Return [X, Y] of the center of cell containing provided text 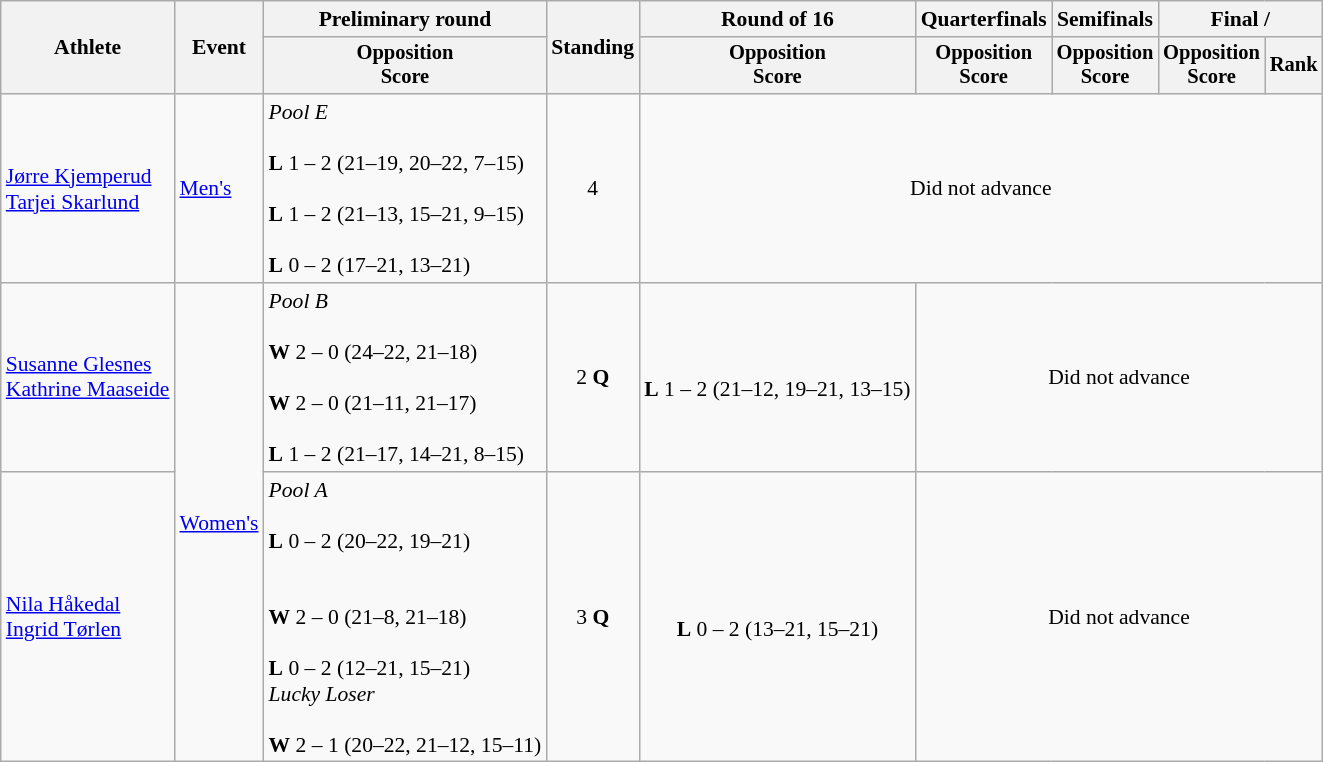
Preliminary round [406, 19]
Quarterfinals [984, 19]
Women's [220, 522]
L 1 – 2 (21–12, 19–21, 13–15) [777, 378]
Round of 16 [777, 19]
Jørre KjemperudTarjei Skarlund [88, 188]
2 Q [592, 378]
Standing [592, 48]
Athlete [88, 48]
Pool BW 2 – 0 (24–22, 21–18)W 2 – 0 (21–11, 21–17)L 1 – 2 (21–17, 14–21, 8–15) [406, 378]
Susanne GlesnesKathrine Maaseide [88, 378]
Men's [220, 188]
Final / [1240, 19]
Pool EL 1 – 2 (21–19, 20–22, 7–15)L 1 – 2 (21–13, 15–21, 9–15)L 0 – 2 (17–21, 13–21) [406, 188]
Rank [1294, 66]
Semifinals [1106, 19]
4 [592, 188]
Event [220, 48]
